Extract the [x, y] coordinate from the center of the cell holding the provided text.  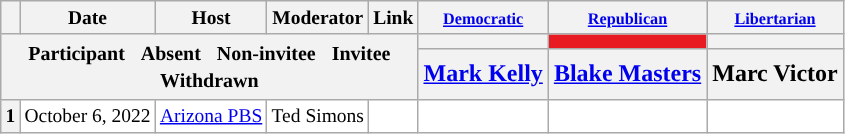
Arizona PBS [211, 116]
Blake Masters [627, 74]
Date [88, 18]
Republican [627, 18]
Host [211, 18]
Moderator [318, 18]
Ted Simons [318, 116]
1 [10, 116]
Participant Absent Non-invitee Invitee Withdrawn [210, 66]
Libertarian [776, 18]
Marc Victor [776, 74]
Link [394, 18]
October 6, 2022 [88, 116]
Mark Kelly [483, 74]
Democratic [483, 18]
